Capture the cell that displays the provided text and extract its (x, y) central coordinate. 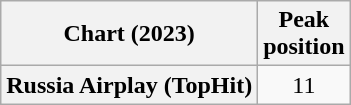
Peakposition (304, 34)
11 (304, 85)
Russia Airplay (TopHit) (130, 85)
Chart (2023) (130, 34)
